Return the (x, y) coordinate for the center point of the cell that contains the specified text.  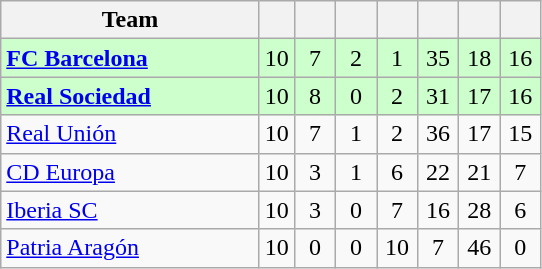
Team (130, 20)
46 (480, 248)
CD Europa (130, 172)
Iberia SC (130, 210)
FC Barcelona (130, 58)
8 (314, 96)
21 (480, 172)
18 (480, 58)
Real Unión (130, 134)
22 (438, 172)
31 (438, 96)
Patria Aragón (130, 248)
Real Sociedad (130, 96)
35 (438, 58)
15 (520, 134)
36 (438, 134)
28 (480, 210)
